Pinpoint the cell where the given text exists, returning its [x, y] midpoint coordinate. 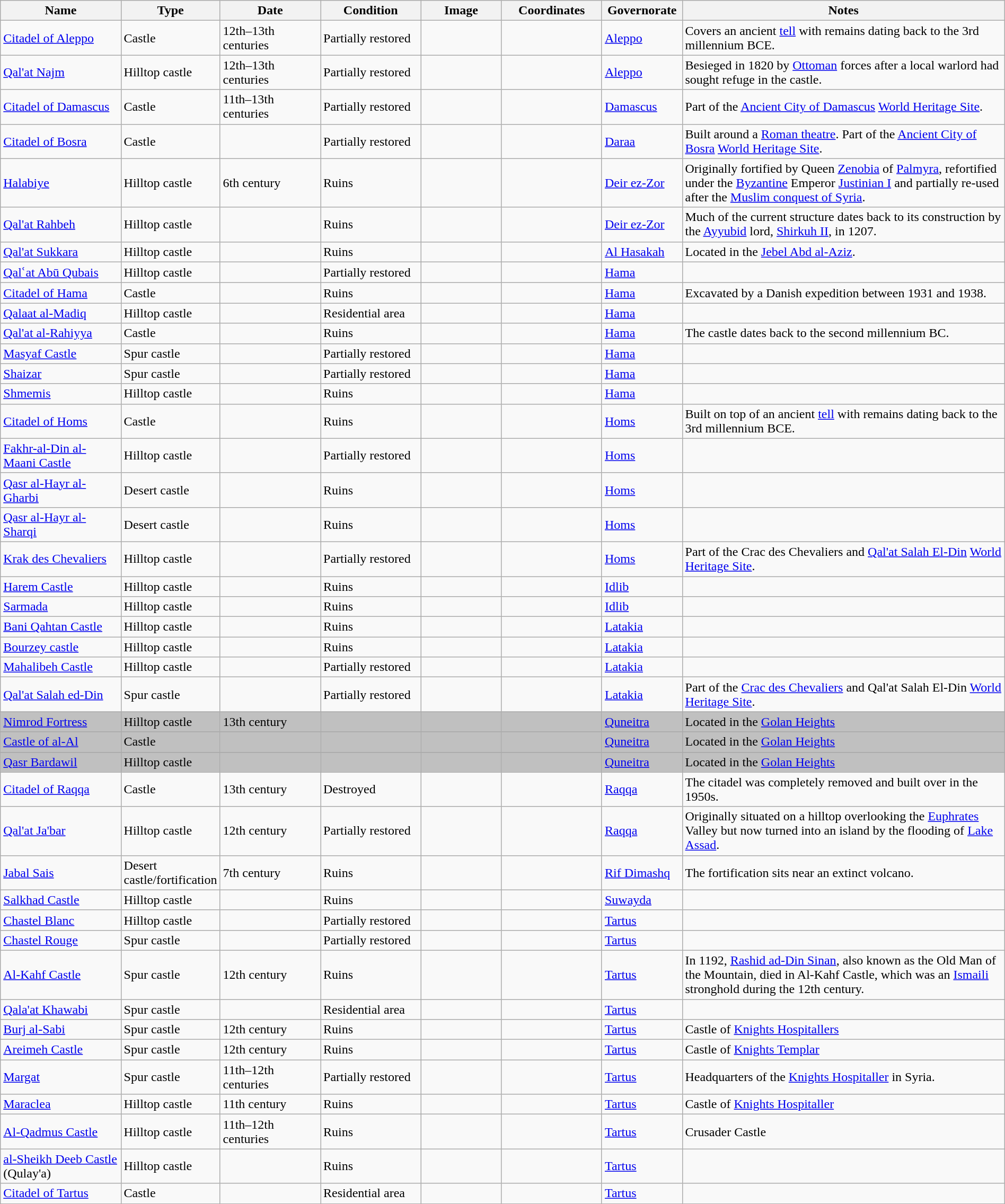
Rif Dimashq [642, 872]
Krak des Chevaliers [60, 559]
Qalaat al-Madiq [60, 313]
Bani Qahtan Castle [60, 627]
Al-Kahf Castle [60, 975]
Castle of Knights Hospitaller [843, 1104]
Part of the Ancient City of Damascus World Heritage Site. [843, 107]
Bourzey castle [60, 647]
The castle dates back to the second millennium BC. [843, 333]
Suwayda [642, 900]
Nimrod Fortress [60, 722]
Excavated by a Danish expedition between 1931 and 1938. [843, 293]
Citadel of Raqqa [60, 790]
Qal'at Salah ed-Din [60, 694]
Maraclea [60, 1104]
Type [171, 11]
11th–13th centuries [270, 107]
Halabiye [60, 183]
Qal'at Najm [60, 72]
Qal'at Rahbeh [60, 225]
7th century [270, 872]
Chastel Rouge [60, 940]
Besieged in 1820 by Ottoman forces after a local warlord had sought refuge in the castle. [843, 72]
Originally situated on a hilltop overlooking the Euphrates Valley but now turned into an island by the flooding of Lake Assad. [843, 831]
Built around a Roman theatre. Part of the Ancient City of Bosra World Heritage Site. [843, 141]
Damascus [642, 107]
Date [270, 11]
Mahalibeh Castle [60, 667]
Covers an ancient tell with remains dating back to the 3rd millennium BCE. [843, 38]
Castle of al-Al [60, 742]
Qalʿat Abū Qubais [60, 272]
Qal'at Sukkara [60, 252]
Condition [370, 11]
Sarmada [60, 607]
al-Sheikh Deeb Castle (Qulay'a) [60, 1166]
Qal'at Ja'bar [60, 831]
Citadel of Tartus [60, 1193]
11th century [270, 1104]
Name [60, 11]
Castle of Knights Templar [843, 1050]
Shaizar [60, 374]
Headquarters of the Knights Hospitaller in Syria. [843, 1077]
The fortification sits near an extinct volcano. [843, 872]
Qala'at Khawabi [60, 1010]
Chastel Blanc [60, 920]
Much of the current structure dates back to its construction by the Ayyubid lord, Shirkuh II, in 1207. [843, 225]
Jabal Sais [60, 872]
Masyaf Castle [60, 353]
Citadel of Bosra [60, 141]
Qasr al-Hayr al-Sharqi [60, 525]
Crusader Castle [843, 1132]
Located in the Jebel Abd al-Aziz. [843, 252]
Citadel of Damascus [60, 107]
Al Hasakah [642, 252]
Areimeh Castle [60, 1050]
Notes [843, 11]
Margat [60, 1077]
Built on top of an ancient tell with remains dating back to the 3rd millennium BCE. [843, 421]
Citadel of Homs [60, 421]
Coordinates [551, 11]
Al-Qadmus Castle [60, 1132]
Governorate [642, 11]
The citadel was completely removed and built over in the 1950s. [843, 790]
Harem Castle [60, 587]
Citadel of Hama [60, 293]
Daraa [642, 141]
Image [461, 11]
6th century [270, 183]
Castle of Knights Hospitallers [843, 1030]
Qasr Bardawil [60, 762]
Qal'at al-Rahiyya [60, 333]
Fakhr-al-Din al-Maani Castle [60, 456]
Salkhad Castle [60, 900]
Shmemis [60, 394]
Burj al-Sabi [60, 1030]
Qasr al-Hayr al-Gharbi [60, 490]
Destroyed [370, 790]
Desert castle/fortification [171, 872]
Citadel of Aleppo [60, 38]
